Locate the cell with the specified text and output its [x, y] center coordinate. 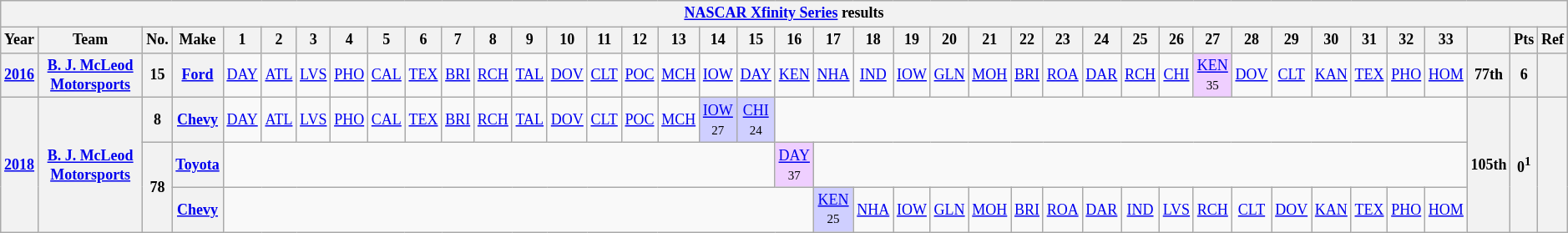
1 [242, 40]
32 [1406, 40]
22 [1027, 40]
24 [1102, 40]
CHI24 [756, 120]
17 [833, 40]
2 [279, 40]
105th [1489, 165]
4 [349, 40]
27 [1212, 40]
Team [90, 40]
33 [1446, 40]
3 [314, 40]
Ref [1553, 40]
13 [679, 40]
Pts [1525, 40]
7 [458, 40]
18 [873, 40]
30 [1331, 40]
IOW27 [718, 120]
77th [1489, 75]
Ford [197, 75]
Make [197, 40]
11 [604, 40]
No. [157, 40]
14 [718, 40]
CHI [1176, 75]
31 [1369, 40]
2016 [20, 75]
28 [1252, 40]
Toyota [197, 165]
9 [529, 40]
23 [1062, 40]
KEN25 [833, 210]
25 [1141, 40]
20 [949, 40]
10 [567, 40]
29 [1292, 40]
26 [1176, 40]
2018 [20, 165]
DAY37 [794, 165]
5 [386, 40]
KEN35 [1212, 75]
78 [157, 187]
21 [990, 40]
NASCAR Xfinity Series results [784, 13]
19 [912, 40]
16 [794, 40]
Year [20, 40]
12 [640, 40]
KEN [794, 75]
01 [1525, 165]
